Find where the given text appears and provide that cell's center as (X, Y) coordinate. 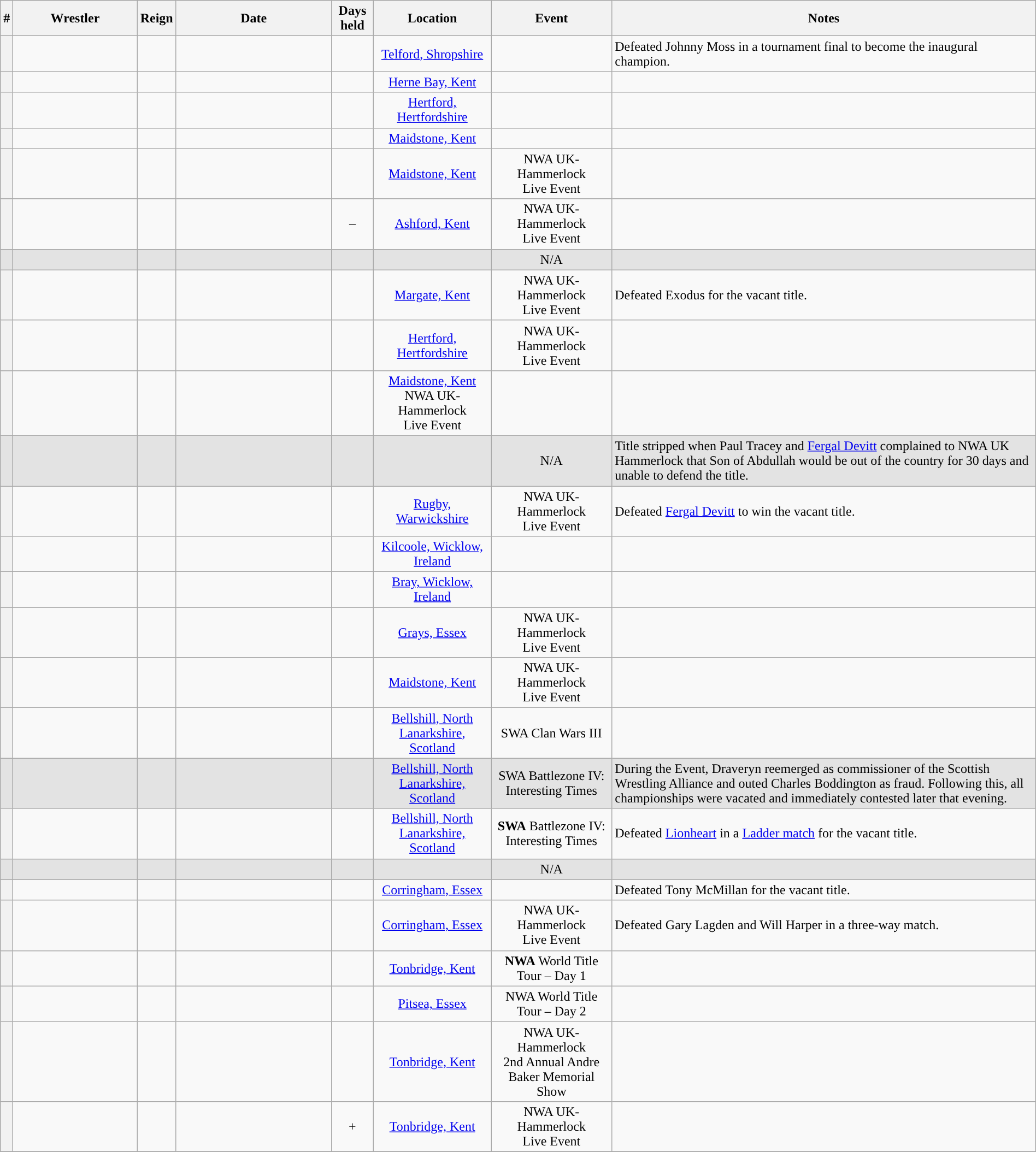
Defeated Tony McMillan for the vacant title. (824, 890)
Maidstone, KentNWA UK-HammerlockLive Event (432, 403)
Rugby, Warwickshire (432, 511)
Days held (352, 19)
Bray, Wicklow, Ireland (432, 590)
Wrestler (75, 19)
Kilcoole, Wicklow, Ireland (432, 554)
Defeated Johnny Moss in a tournament final to become the inaugural champion. (824, 54)
Grays, Essex (432, 633)
SWA Clan Wars III (552, 733)
NWA World Title Tour – Day 2 (552, 1004)
– (352, 224)
Telford, Shropshire (432, 54)
Defeated Lionheart in a Ladder match for the vacant title. (824, 834)
+ (352, 1126)
Defeated Exodus for the vacant title. (824, 295)
Location (432, 19)
Notes (824, 19)
Defeated Fergal Devitt to win the vacant title. (824, 511)
Margate, Kent (432, 295)
# (7, 19)
Defeated Gary Lagden and Will Harper in a three-way match. (824, 925)
Herne Bay, Kent (432, 82)
Event (552, 19)
NWA UK-Hammerlock2nd Annual Andre Baker Memorial Show (552, 1061)
NWA World Title Tour – Day 1 (552, 968)
Pitsea, Essex (432, 1004)
Date (254, 19)
Reign (156, 19)
Ashford, Kent (432, 224)
